Provide the (X, Y) coordinate of the cell's center where the given text is located.  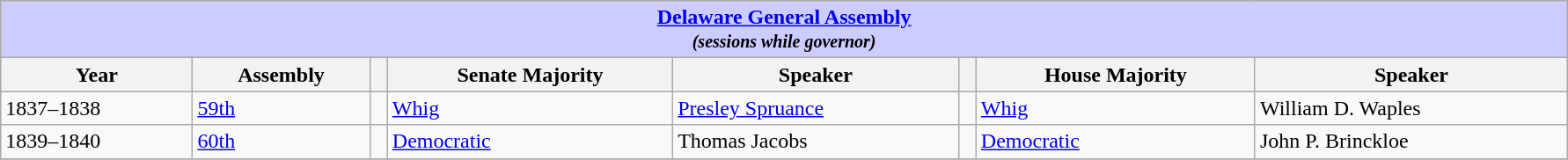
John P. Brinckloe (1411, 142)
Senate Majority (530, 75)
Year (97, 75)
1837–1838 (97, 108)
Thomas Jacobs (816, 142)
1839–1840 (97, 142)
William D. Waples (1411, 108)
59th (282, 108)
60th (282, 142)
House Majority (1116, 75)
Delaware General Assembly (sessions while governor) (785, 30)
Presley Spruance (816, 108)
Assembly (282, 75)
